Find where the given text appears and provide that cell's center as [X, Y] coordinate. 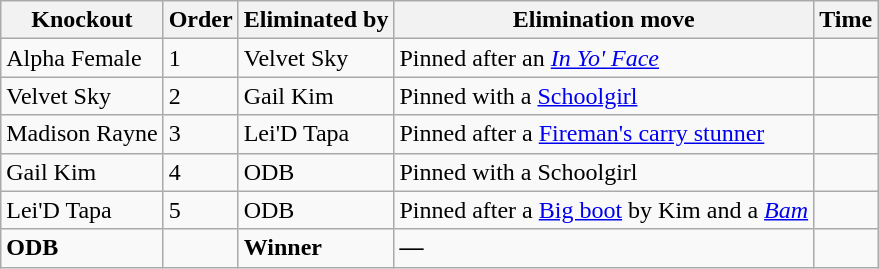
Order [200, 20]
Time [846, 20]
5 [200, 210]
— [604, 248]
1 [200, 58]
4 [200, 172]
Eliminated by [316, 20]
Madison Rayne [82, 134]
Pinned after a Fireman's carry stunner [604, 134]
Alpha Female [82, 58]
Pinned after an In Yo' Face [604, 58]
Pinned after a Big boot by Kim and a Bam [604, 210]
3 [200, 134]
Knockout [82, 20]
Winner [316, 248]
Elimination move [604, 20]
2 [200, 96]
